Capture the cell that displays the provided text and extract its (x, y) central coordinate. 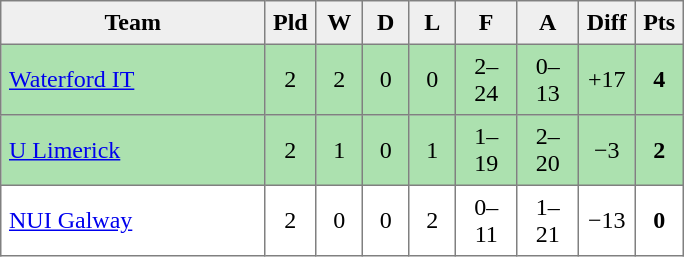
2–24 (486, 79)
−13 (606, 220)
Diff (606, 23)
Pts (659, 23)
U Limerick (133, 150)
4 (659, 79)
0–13 (548, 79)
NUI Galway (133, 220)
D (385, 23)
−3 (606, 150)
L (432, 23)
2–20 (548, 150)
+17 (606, 79)
A (548, 23)
F (486, 23)
W (339, 23)
Waterford IT (133, 79)
0–11 (486, 220)
Pld (290, 23)
Team (133, 23)
1–21 (548, 220)
1–19 (486, 150)
